Provide the (x, y) coordinate of the cell's center where the given text is located.  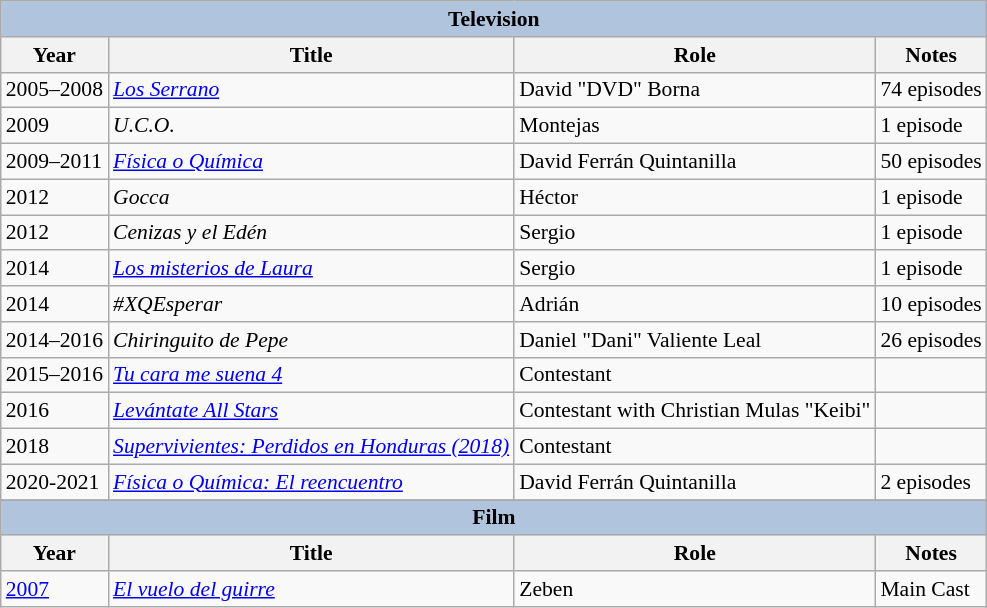
Main Cast (930, 589)
#XQEsperar (311, 304)
10 episodes (930, 304)
Levántate All Stars (311, 411)
El vuelo del guirre (311, 589)
2018 (54, 447)
Film (494, 518)
74 episodes (930, 90)
Chiringuito de Pepe (311, 340)
Cenizas y el Edén (311, 233)
David "DVD" Borna (694, 90)
Física o Química: El reencuentro (311, 482)
2009 (54, 126)
2 episodes (930, 482)
2005–2008 (54, 90)
Héctor (694, 197)
Montejas (694, 126)
2014–2016 (54, 340)
2020-2021 (54, 482)
Contestant with Christian Mulas "Keibi" (694, 411)
Television (494, 19)
Daniel "Dani" Valiente Leal (694, 340)
50 episodes (930, 162)
Supervivientes: Perdidos en Honduras (2018) (311, 447)
Zeben (694, 589)
Tu cara me suena 4 (311, 375)
Gocca (311, 197)
2016 (54, 411)
Adrián (694, 304)
Física o Química (311, 162)
2009–2011 (54, 162)
Los Serrano (311, 90)
Los misterios de Laura (311, 269)
2007 (54, 589)
U.C.O. (311, 126)
26 episodes (930, 340)
2015–2016 (54, 375)
